Find where the given text appears and provide that cell's center as (x, y) coordinate. 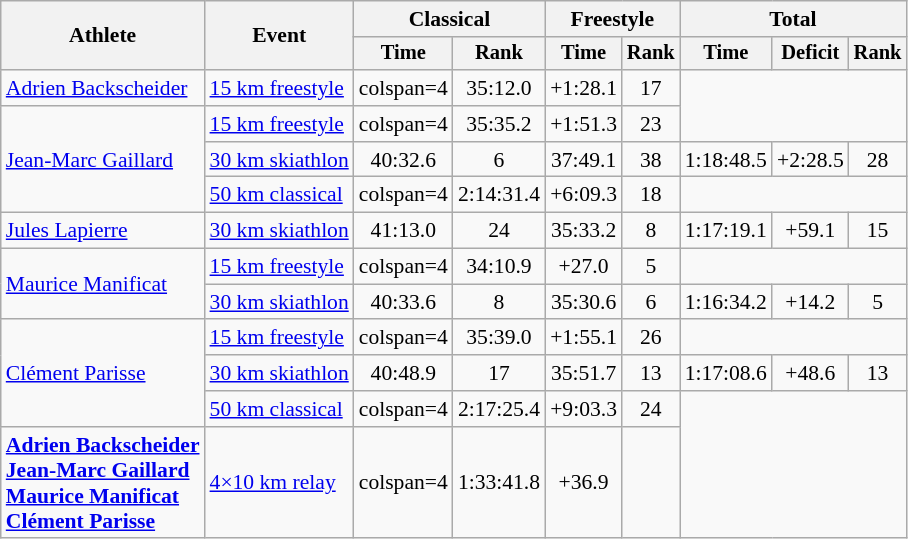
28 (878, 160)
18 (651, 195)
Jean-Marc Gaillard (103, 160)
2:17:25.4 (499, 409)
40:32.6 (404, 160)
Classical (450, 19)
1:16:34.2 (726, 302)
1:18:48.5 (726, 160)
35:12.0 (499, 88)
+27.0 (584, 267)
2:14:31.4 (499, 195)
+1:28.1 (584, 88)
+36.9 (584, 483)
Clément Parisse (103, 374)
4×10 km relay (280, 483)
+2:28.5 (810, 160)
Athlete (103, 36)
+59.1 (810, 231)
15 (878, 231)
+48.6 (810, 373)
Adrien BackscheiderJean-Marc GaillardMaurice ManificatClément Parisse (103, 483)
35:30.6 (584, 302)
1:17:19.1 (726, 231)
1:17:08.6 (726, 373)
40:33.6 (404, 302)
34:10.9 (499, 267)
35:39.0 (499, 338)
37:49.1 (584, 160)
+1:55.1 (584, 338)
35:35.2 (499, 124)
+9:03.3 (584, 409)
41:13.0 (404, 231)
Adrien Backscheider (103, 88)
+6:09.3 (584, 195)
Total (794, 19)
Maurice Manificat (103, 284)
40:48.9 (404, 373)
Deficit (810, 54)
26 (651, 338)
Freestyle (612, 19)
35:51.7 (584, 373)
+14.2 (810, 302)
35:33.2 (584, 231)
Event (280, 36)
+1:51.3 (584, 124)
1:33:41.8 (499, 483)
23 (651, 124)
Jules Lapierre (103, 231)
38 (651, 160)
